Locate the cell with the specified text and output its (x, y) center coordinate. 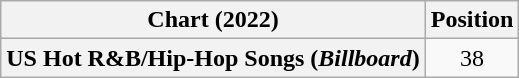
Chart (2022) (213, 20)
38 (472, 58)
US Hot R&B/Hip-Hop Songs (Billboard) (213, 58)
Position (472, 20)
